Search for the cell housing the specified text and yield its (X, Y) center coordinate. 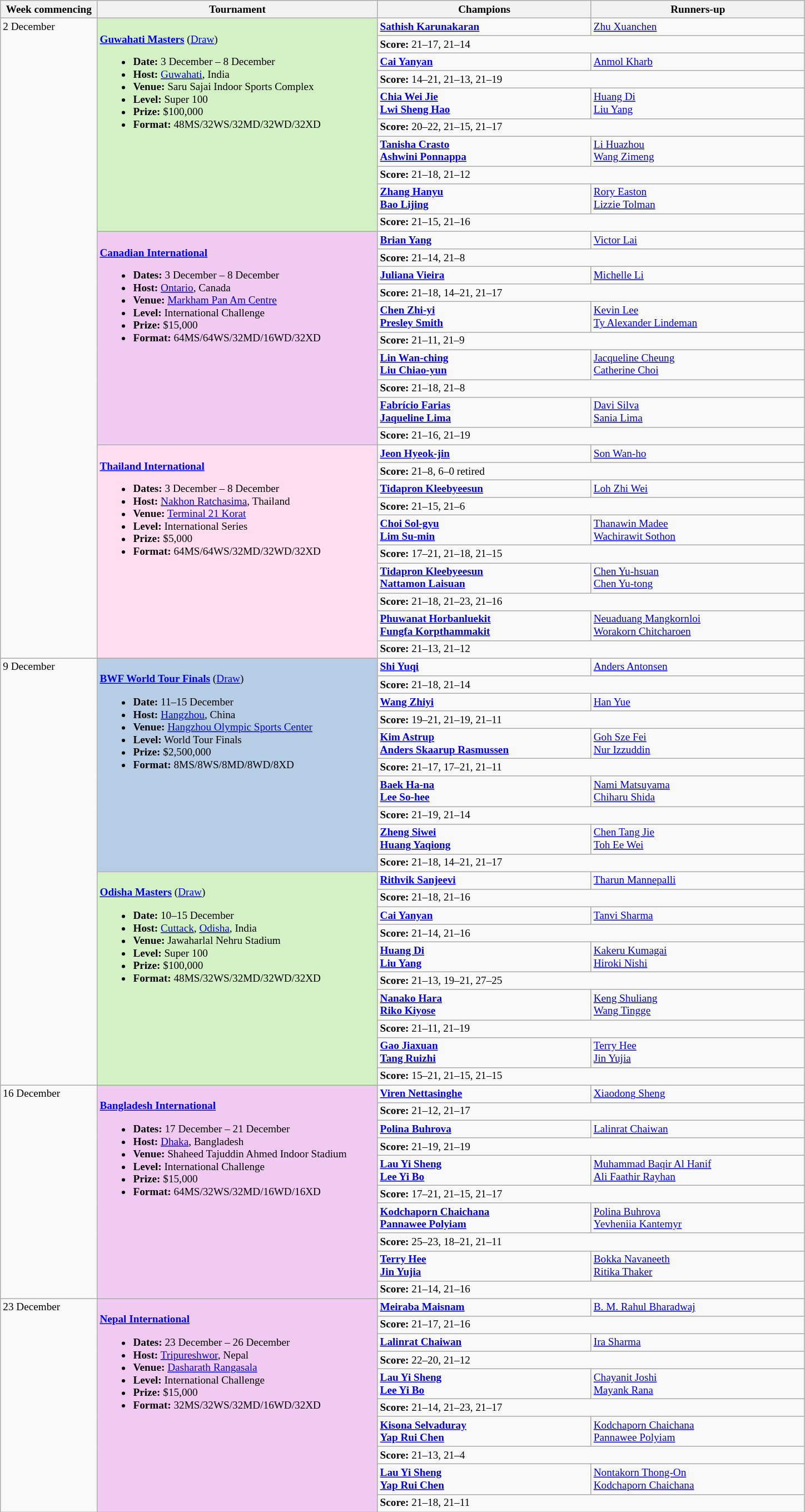
Score: 21–13, 19–21, 27–25 (591, 981)
23 December (49, 1405)
Score: 19–21, 21–19, 21–11 (591, 720)
Choi Sol-gyu Lim Su-min (484, 530)
Fabrício Farias Jaqueline Lima (484, 412)
2 December (49, 338)
Chen Yu-hsuan Chen Yu-tong (698, 578)
Rory Easton Lizzie Tolman (698, 198)
Score: 21–17, 21–14 (591, 44)
Phuwanat Horbanluekit Fungfa Korpthammakit (484, 625)
Keng Shuliang Wang Tingge (698, 1004)
Jeon Hyeok-jin (484, 454)
Baek Ha-na Lee So-hee (484, 791)
Zhang Hanyu Bao Lijing (484, 198)
Li Huazhou Wang Zimeng (698, 151)
Score: 21–19, 21–19 (591, 1147)
Goh Sze Fei Nur Izzuddin (698, 743)
Score: 21–11, 21–19 (591, 1028)
Jacqueline Cheung Catherine Choi (698, 364)
Thanawin Madee Wachirawit Sothon (698, 530)
Tidapron Kleebyeesun (484, 489)
Score: 22–20, 21–12 (591, 1360)
9 December (49, 872)
Score: 21–16, 21–19 (591, 436)
Score: 21–14, 21–23, 21–17 (591, 1407)
Viren Nettasinghe (484, 1094)
Score: 17–21, 21–15, 21–17 (591, 1194)
Nami Matsuyama Chiharu Shida (698, 791)
B. M. Rahul Bharadwaj (698, 1307)
Lau Yi Sheng Yap Rui Chen (484, 1479)
Kevin Lee Ty Alexander Lindeman (698, 317)
Zhu Xuanchen (698, 27)
Score: 21–11, 21–9 (591, 341)
Victor Lai (698, 240)
Ira Sharma (698, 1342)
Meiraba Maisnam (484, 1307)
Son Wan-ho (698, 454)
Davi Silva Sania Lima (698, 412)
Tournament (237, 9)
Tanvi Sharma (698, 916)
Bokka Navaneeth Ritika Thaker (698, 1266)
Score: 25–23, 18–21, 21–11 (591, 1242)
Sathish Karunakaran (484, 27)
Han Yue (698, 702)
Runners-up (698, 9)
Gao Jiaxuan Tang Ruizhi (484, 1052)
Rithvik Sanjeevi (484, 881)
Chayanit Joshi Mayank Rana (698, 1384)
Score: 21–12, 21–17 (591, 1111)
Muhammad Baqir Al Hanif Ali Faathir Rayhan (698, 1170)
Brian Yang (484, 240)
Anders Antonsen (698, 667)
Chen Zhi-yi Presley Smith (484, 317)
Score: 15–21, 21–15, 21–15 (591, 1076)
Shi Yuqi (484, 667)
Michelle Li (698, 275)
Score: 14–21, 21–13, 21–19 (591, 79)
Zheng Siwei Huang Yaqiong (484, 839)
Score: 17–21, 21–18, 21–15 (591, 554)
Champions (484, 9)
Juliana Vieira (484, 275)
Polina Buhrova (484, 1129)
Score: 21–18, 21–12 (591, 175)
16 December (49, 1192)
Anmol Kharb (698, 62)
Loh Zhi Wei (698, 489)
Score: 21–8, 6–0 retired (591, 471)
Nontakorn Thong-On Kodchaporn Chaichana (698, 1479)
Score: 21–15, 21–6 (591, 506)
Chen Tang Jie Toh Ee Wei (698, 839)
Score: 21–14, 21–8 (591, 258)
Lin Wan-ching Liu Chiao-yun (484, 364)
Wang Zhiyi (484, 702)
Kisona Selvaduray Yap Rui Chen (484, 1431)
Kim Astrup Anders Skaarup Rasmussen (484, 743)
Chia Wei Jie Lwi Sheng Hao (484, 103)
Tharun Mannepalli (698, 881)
Week commencing (49, 9)
Score: 21–15, 21–16 (591, 222)
Score: 21–18, 21–14 (591, 685)
Kakeru Kumagai Hiroki Nishi (698, 957)
Tidapron Kleebyeesun Nattamon Laisuan (484, 578)
Score: 21–18, 21–8 (591, 389)
Score: 21–18, 21–16 (591, 898)
Score: 21–17, 17–21, 21–11 (591, 768)
Score: 21–18, 21–11 (591, 1503)
Neuaduang Mangkornloi Worakorn Chitcharoen (698, 625)
Score: 21–13, 21–12 (591, 649)
Score: 21–18, 21–23, 21–16 (591, 601)
Score: 20–22, 21–15, 21–17 (591, 127)
Xiaodong Sheng (698, 1094)
Score: 21–19, 21–14 (591, 815)
Nanako Hara Riko Kiyose (484, 1004)
Score: 21–17, 21–16 (591, 1325)
Tanisha Crasto Ashwini Ponnappa (484, 151)
Score: 21–13, 21–4 (591, 1455)
Polina Buhrova Yevheniia Kantemyr (698, 1218)
